Search for the cell housing the specified text and yield its [X, Y] center coordinate. 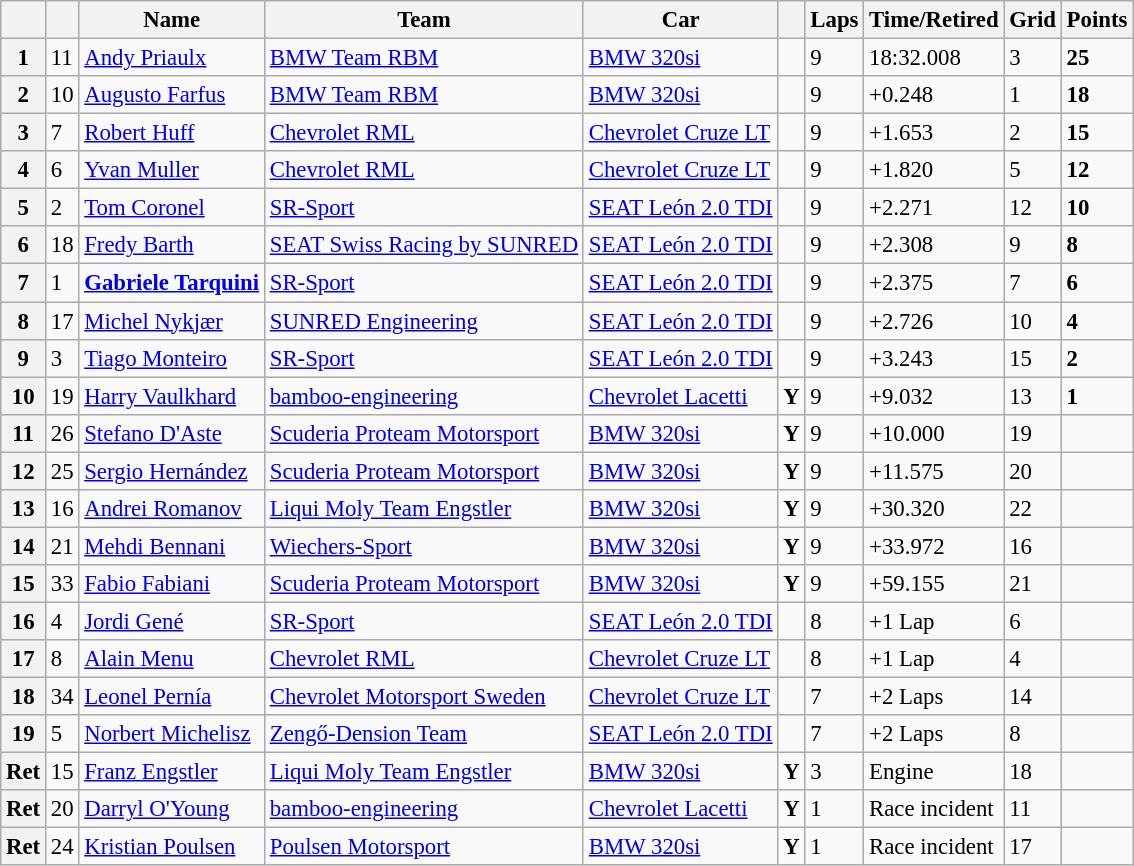
Poulsen Motorsport [424, 847]
+11.575 [934, 471]
Stefano D'Aste [172, 433]
33 [62, 584]
Fabio Fabiani [172, 584]
34 [62, 697]
Leonel Pernía [172, 697]
Michel Nykjær [172, 321]
Grid [1032, 20]
+1.653 [934, 133]
+2.726 [934, 321]
Andrei Romanov [172, 509]
+2.308 [934, 245]
Name [172, 20]
+10.000 [934, 433]
Augusto Farfus [172, 95]
Yvan Muller [172, 170]
Team [424, 20]
Car [680, 20]
22 [1032, 509]
Jordi Gené [172, 621]
+59.155 [934, 584]
Kristian Poulsen [172, 847]
Chevrolet Motorsport Sweden [424, 697]
+33.972 [934, 546]
Points [1096, 20]
+3.243 [934, 358]
+1.820 [934, 170]
Tom Coronel [172, 208]
Sergio Hernández [172, 471]
Darryl O'Young [172, 809]
SEAT Swiss Racing by SUNRED [424, 245]
24 [62, 847]
+2.271 [934, 208]
Andy Priaulx [172, 58]
Gabriele Tarquini [172, 283]
Time/Retired [934, 20]
+0.248 [934, 95]
+2.375 [934, 283]
Fredy Barth [172, 245]
Harry Vaulkhard [172, 396]
SUNRED Engineering [424, 321]
Engine [934, 772]
18:32.008 [934, 58]
Franz Engstler [172, 772]
Norbert Michelisz [172, 734]
Robert Huff [172, 133]
Mehdi Bennani [172, 546]
Alain Menu [172, 659]
Wiechers-Sport [424, 546]
26 [62, 433]
Zengő-Dension Team [424, 734]
Laps [834, 20]
+30.320 [934, 509]
Tiago Monteiro [172, 358]
+9.032 [934, 396]
